Identify which cell holds the provided text, then report its (x, y) central coordinate. 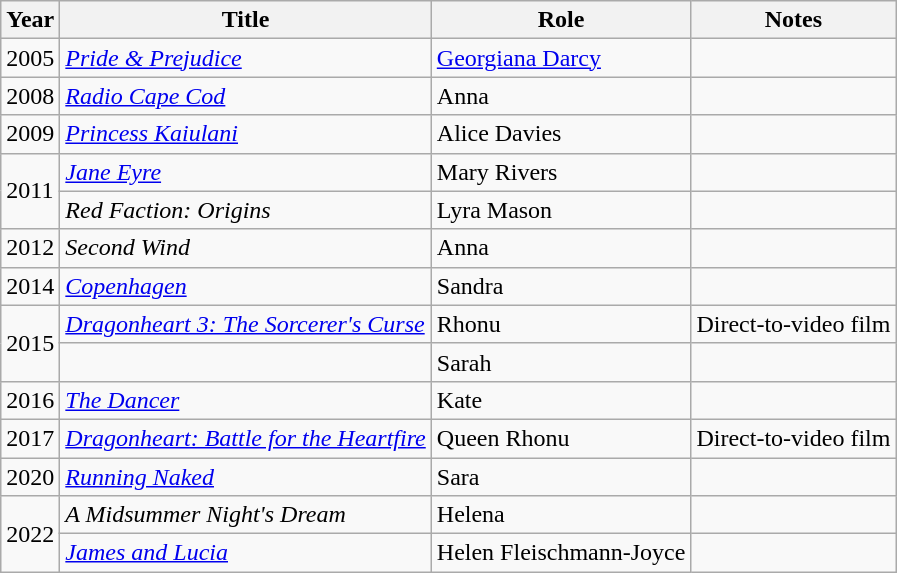
2009 (30, 134)
2016 (30, 400)
Helena (561, 515)
James and Lucia (246, 553)
Title (246, 20)
Second Wind (246, 248)
Georgiana Darcy (561, 58)
2017 (30, 438)
2012 (30, 248)
A Midsummer Night's Dream (246, 515)
Notes (794, 20)
2020 (30, 477)
Red Faction: Origins (246, 210)
2022 (30, 534)
2015 (30, 343)
2008 (30, 96)
Sandra (561, 286)
Role (561, 20)
Pride & Prejudice (246, 58)
Copenhagen (246, 286)
Dragonheart 3: The Sorcerer's Curse (246, 324)
Queen Rhonu (561, 438)
2011 (30, 191)
2005 (30, 58)
Lyra Mason (561, 210)
The Dancer (246, 400)
Mary Rivers (561, 172)
Rhonu (561, 324)
Helen Fleischmann-Joyce (561, 553)
Dragonheart: Battle for the Heartfire (246, 438)
2014 (30, 286)
Princess Kaiulani (246, 134)
Alice Davies (561, 134)
Kate (561, 400)
Jane Eyre (246, 172)
Sarah (561, 362)
Sara (561, 477)
Year (30, 20)
Radio Cape Cod (246, 96)
Running Naked (246, 477)
